Detect which cell encompasses the target text, then output its [X, Y] center coordinate. 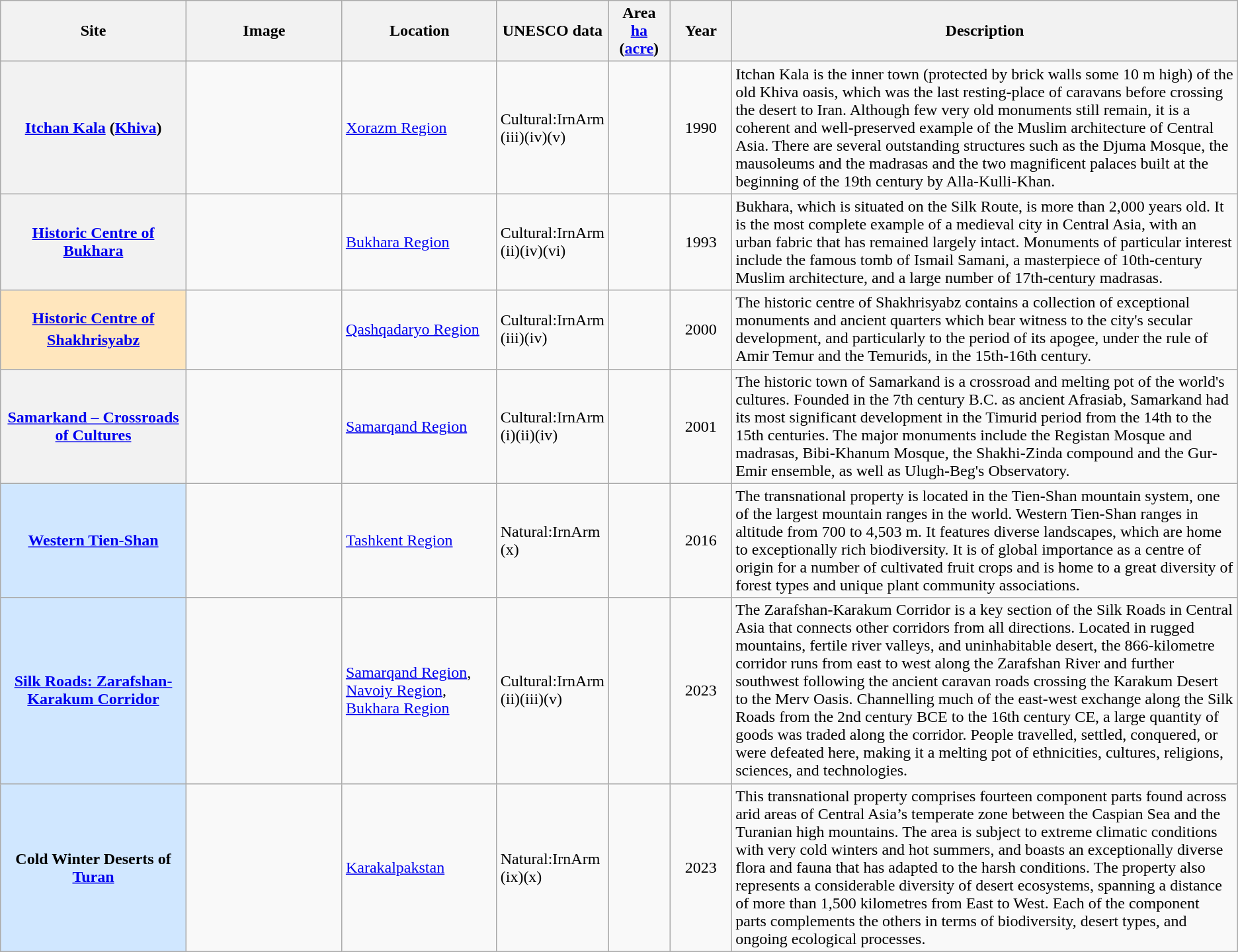
Location [419, 31]
2016 [701, 541]
Samarqand Region [419, 426]
Cultural:IrnArm(iii)(iv) [552, 329]
Image [264, 31]
Samarkand – Crossroads of Cultures [94, 426]
Cultural:IrnArm(iii)(iv)(v) [552, 128]
UNESCO data [552, 31]
Karakalpakstan [419, 867]
Qashqadaryo Region [419, 329]
Site [94, 31]
Silk Roads: Zarafshan-Karakum Corridor [94, 690]
Cultural:IrnArm(ii)(iv)(vi) [552, 242]
Cold Winter Deserts of Turan [94, 867]
Cultural:IrnArm(ii)(iii)(v) [552, 690]
Historic Centre of Bukhara [94, 242]
Tashkent Region [419, 541]
2001 [701, 426]
1990 [701, 128]
Natural:IrnArm(x) [552, 541]
Xorazm Region [419, 128]
Bukhara Region [419, 242]
1993 [701, 242]
Description [985, 31]
Itchan Kala (Khiva) [94, 128]
Year [701, 31]
Western Tien-Shan [94, 541]
Cultural:IrnArm(i)(ii)(iv) [552, 426]
2000 [701, 329]
Areaha (acre) [640, 31]
Historic Centre of Shakhrisyabz [94, 329]
Natural:IrnArm(ix)(x) [552, 867]
Samarqand Region, Navoiy Region, Bukhara Region [419, 690]
